Pinpoint the cell where the given text exists, returning its [X, Y] midpoint coordinate. 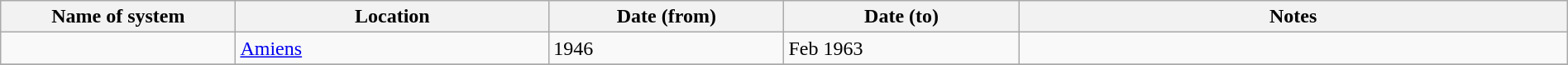
1946 [667, 48]
Notes [1293, 17]
Name of system [118, 17]
Date (to) [901, 17]
Location [392, 17]
Date (from) [667, 17]
Feb 1963 [901, 48]
Amiens [392, 48]
